Locate the cell with the specified text and output its [X, Y] center coordinate. 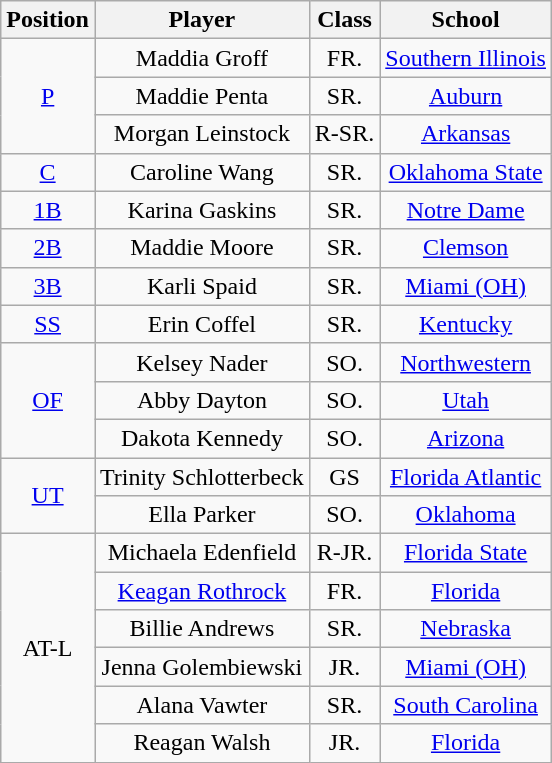
Florida Atlantic [466, 477]
Nebraska [466, 629]
Utah [466, 400]
R-SR. [344, 134]
Erin Coffel [202, 324]
P [48, 96]
Kentucky [466, 324]
Class [344, 20]
Michaela Edenfield [202, 553]
Player [202, 20]
3B [48, 286]
Maddie Penta [202, 96]
Auburn [466, 96]
Billie Andrews [202, 629]
1B [48, 210]
Northwestern [466, 362]
South Carolina [466, 705]
Kelsey Nader [202, 362]
GS [344, 477]
Morgan Leinstock [202, 134]
Arizona [466, 438]
Clemson [466, 248]
Maddia Groff [202, 58]
Oklahoma [466, 515]
C [48, 172]
AT-L [48, 648]
Arkansas [466, 134]
UT [48, 496]
Jenna Golembiewski [202, 667]
SS [48, 324]
Southern Illinois [466, 58]
Keagan Rothrock [202, 591]
Position [48, 20]
R-JR. [344, 553]
2B [48, 248]
OF [48, 400]
Reagan Walsh [202, 743]
Karli Spaid [202, 286]
Trinity Schlotterbeck [202, 477]
Maddie Moore [202, 248]
Caroline Wang [202, 172]
School [466, 20]
Dakota Kennedy [202, 438]
Notre Dame [466, 210]
Ella Parker [202, 515]
Abby Dayton [202, 400]
Florida State [466, 553]
Oklahoma State [466, 172]
Karina Gaskins [202, 210]
Alana Vawter [202, 705]
